Determine the (X, Y) coordinate at the center of the cell enclosing the given text.  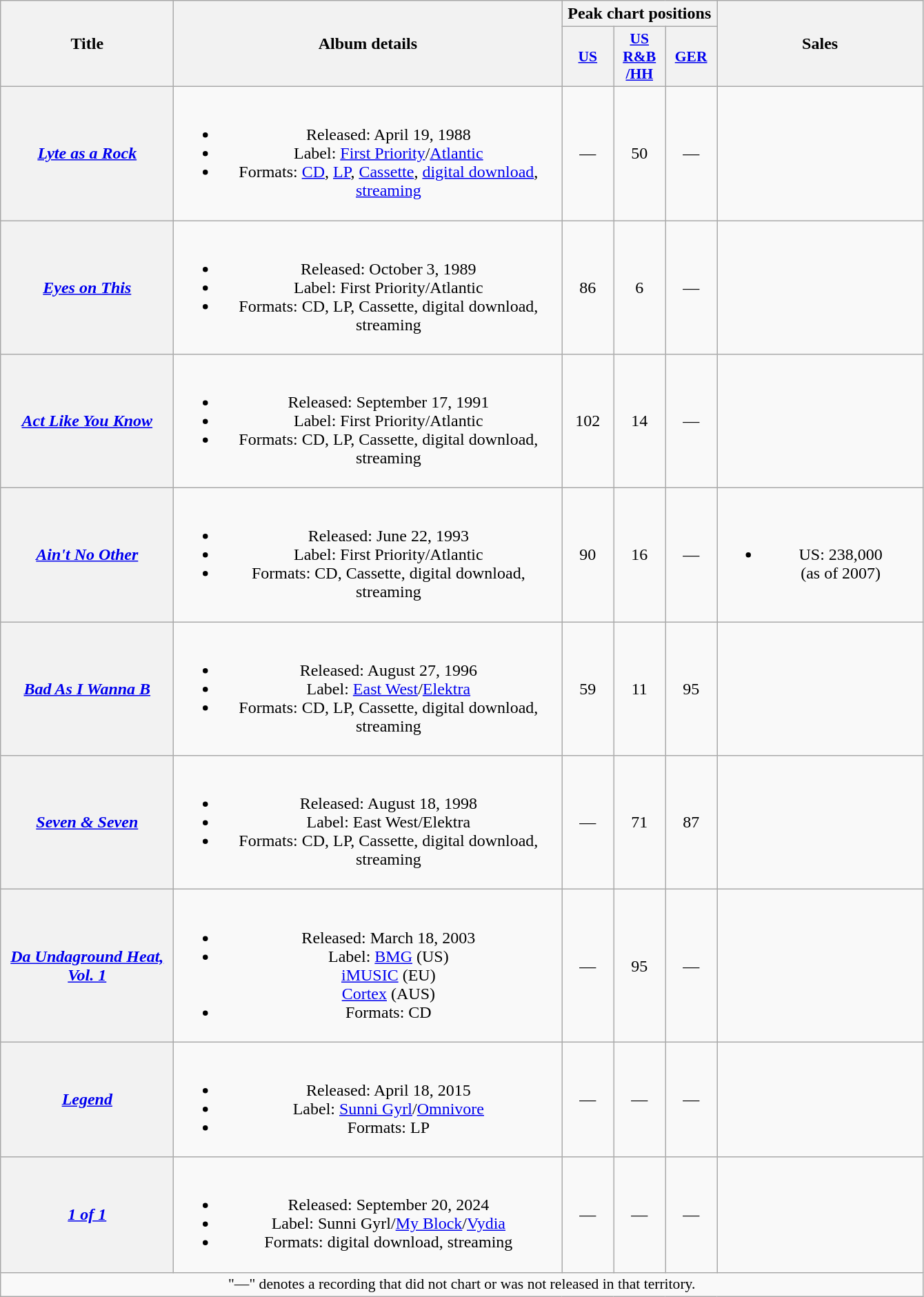
Released: September 20, 2024Label: Sunni Gyrl/My Block/VydiaFormats: digital download, streaming (368, 1215)
Released: April 19, 1988Label: First Priority/AtlanticFormats: CD, LP, Cassette, digital download, streaming (368, 153)
90 (587, 555)
Released: September 17, 1991Label: First Priority/AtlanticFormats: CD, LP, Cassette, digital download, streaming (368, 421)
50 (640, 153)
Released: October 3, 1989Label: First Priority/AtlanticFormats: CD, LP, Cassette, digital download, streaming (368, 288)
Released: April 18, 2015Label: Sunni Gyrl/OmnivoreFormats: LP (368, 1099)
86 (587, 288)
14 (640, 421)
Released: June 22, 1993Label: First Priority/AtlanticFormats: CD, Cassette, digital download, streaming (368, 555)
US (587, 57)
Released: August 27, 1996Label: East West/ElektraFormats: CD, LP, Cassette, digital download, streaming (368, 689)
US: 238,000(as of 2007) (821, 555)
Seven & Seven (87, 823)
59 (587, 689)
Peak chart positions (640, 14)
Released: March 18, 2003Label: BMG (US)iMUSIC (EU)Cortex (AUS)Formats: CD (368, 965)
102 (587, 421)
GER (691, 57)
Eyes on This (87, 288)
1 of 1 (87, 1215)
Released: August 18, 1998Label: East West/ElektraFormats: CD, LP, Cassette, digital download, streaming (368, 823)
Ain't No Other (87, 555)
Da Undaground Heat, Vol. 1 (87, 965)
11 (640, 689)
6 (640, 288)
Act Like You Know (87, 421)
Title (87, 44)
"—" denotes a recording that did not chart or was not released in that territory. (462, 1285)
Lyte as a Rock (87, 153)
Album details (368, 44)
Bad As I Wanna B (87, 689)
16 (640, 555)
Sales (821, 44)
USR&B/HH (640, 57)
Legend (87, 1099)
87 (691, 823)
71 (640, 823)
